Return the (x, y) coordinate for the center point of the cell that contains the specified text.  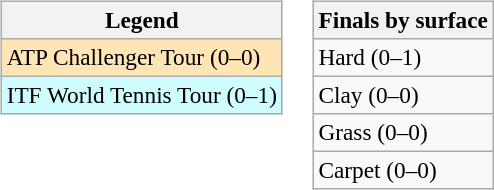
Carpet (0–0) (403, 171)
Clay (0–0) (403, 95)
Finals by surface (403, 20)
ATP Challenger Tour (0–0) (142, 57)
Hard (0–1) (403, 57)
ITF World Tennis Tour (0–1) (142, 95)
Legend (142, 20)
Grass (0–0) (403, 133)
